Identify which cell holds the provided text, then report its (x, y) central coordinate. 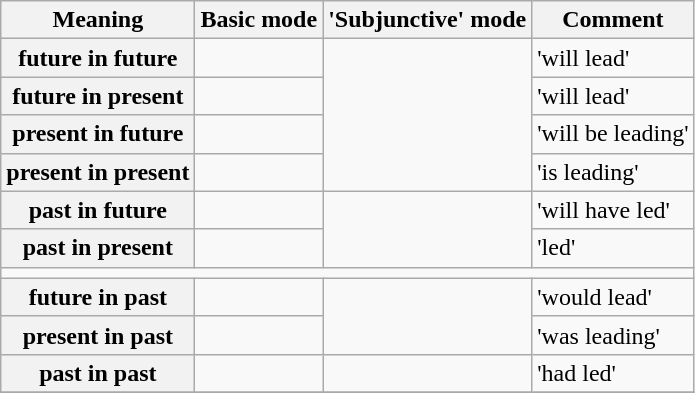
present in past (98, 335)
'Subjunctive' mode (428, 20)
'will have led' (613, 210)
present in future (98, 134)
'is leading' (613, 172)
'had led' (613, 373)
'led' (613, 248)
present in present (98, 172)
Basic mode (259, 20)
past in present (98, 248)
future in past (98, 297)
future in present (98, 96)
future in future (98, 58)
Comment (613, 20)
'would lead' (613, 297)
past in future (98, 210)
Meaning (98, 20)
'was leading' (613, 335)
past in past (98, 373)
'will be leading' (613, 134)
